Detect which cell encompasses the target text, then output its (X, Y) center coordinate. 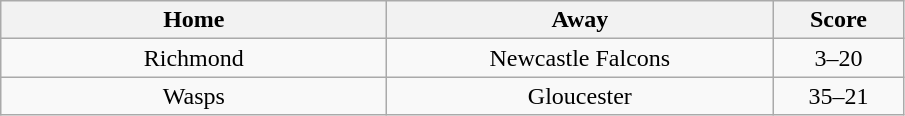
Away (580, 20)
3–20 (838, 58)
Gloucester (580, 96)
Score (838, 20)
35–21 (838, 96)
Newcastle Falcons (580, 58)
Home (194, 20)
Richmond (194, 58)
Wasps (194, 96)
